Output the (x, y) coordinate of the center of the cell containing the given text.  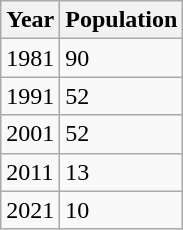
10 (122, 210)
1981 (30, 58)
2011 (30, 172)
13 (122, 172)
Population (122, 20)
90 (122, 58)
Year (30, 20)
2021 (30, 210)
1991 (30, 96)
2001 (30, 134)
